Pinpoint the cell where the given text exists, returning its [x, y] midpoint coordinate. 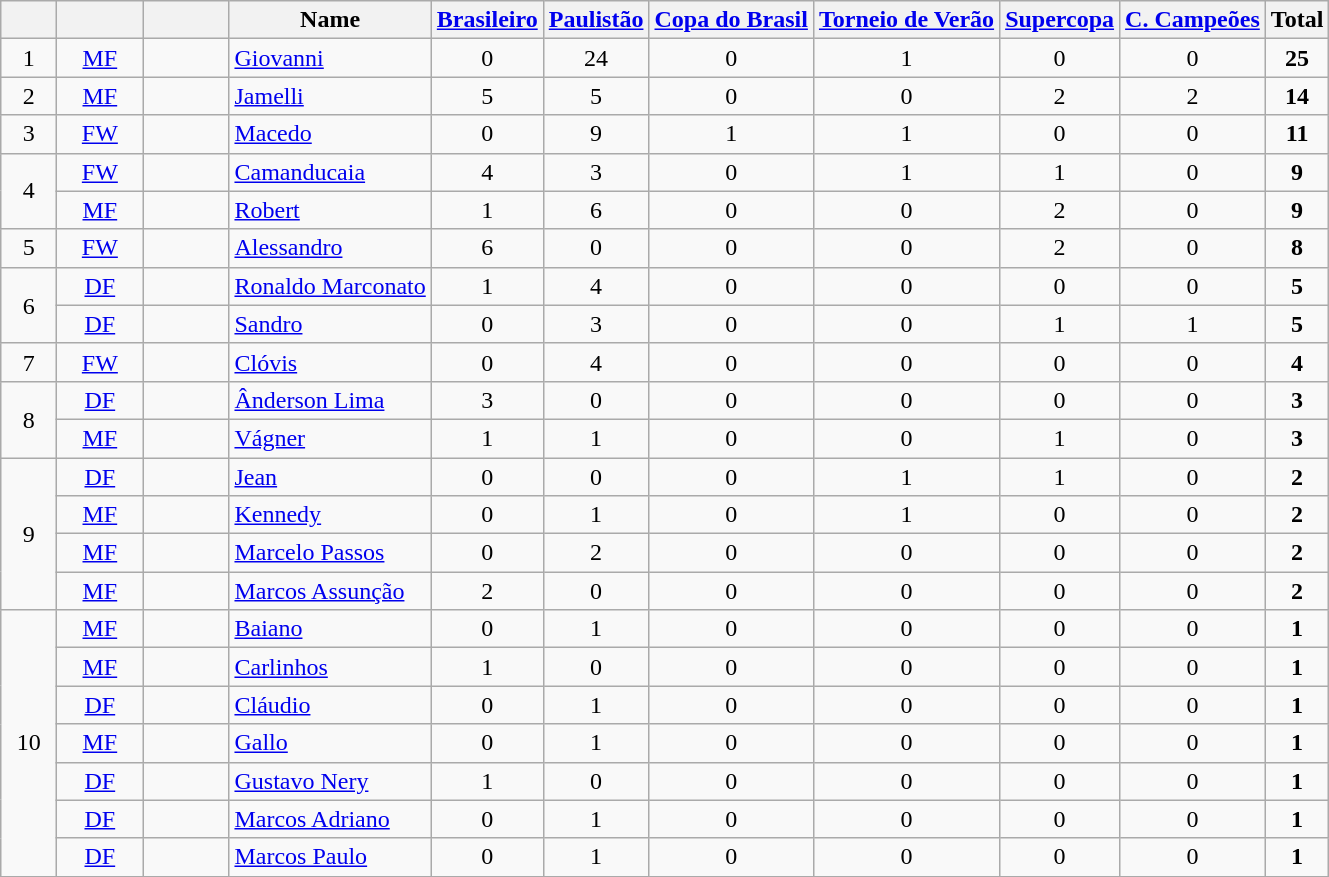
Jean [330, 477]
Ronaldo Marconato [330, 286]
Total [1297, 20]
Clóvis [330, 362]
Cláudio [330, 705]
Name [330, 20]
10 [29, 743]
Marcelo Passos [330, 553]
Carlinhos [330, 667]
11 [1297, 134]
Jamelli [330, 96]
Torneio de Verão [906, 20]
Gustavo Nery [330, 781]
C. Campeões [1193, 20]
Baiano [330, 629]
Copa do Brasil [731, 20]
24 [596, 58]
Robert [330, 210]
14 [1297, 96]
Kennedy [330, 515]
Brasileiro [487, 20]
Gallo [330, 743]
Sandro [330, 324]
Marcos Adriano [330, 819]
Marcos Paulo [330, 857]
Alessandro [330, 248]
Paulistão [596, 20]
Giovanni [330, 58]
Vágner [330, 438]
Macedo [330, 134]
7 [29, 362]
Camanducaia [330, 172]
25 [1297, 58]
Supercopa [1060, 20]
Marcos Assunção [330, 591]
Ânderson Lima [330, 400]
